From the cell containing the given text, extract its center point as (X, Y) coordinate. 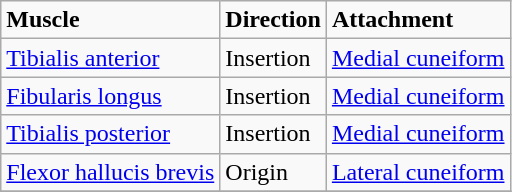
Lateral cuneiform (418, 172)
Tibialis anterior (110, 58)
Fibularis longus (110, 96)
Direction (274, 20)
Flexor hallucis brevis (110, 172)
Origin (274, 172)
Muscle (110, 20)
Attachment (418, 20)
Tibialis posterior (110, 134)
